Scan for the cell matching the given text and deliver its (x, y) coordinate at center. 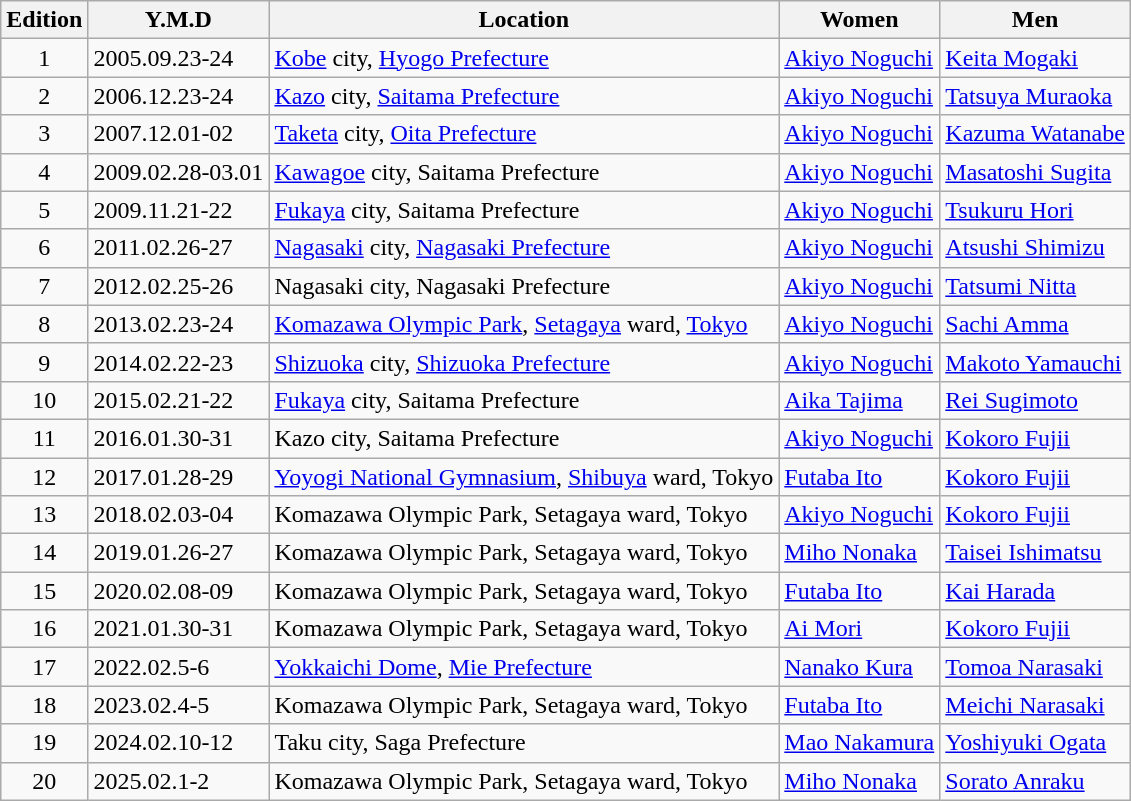
Men (1036, 20)
Ai Mori (860, 629)
Aika Tajima (860, 400)
Tatsuya Muraoka (1036, 96)
Masatoshi Sugita (1036, 172)
Mao Nakamura (860, 743)
2 (44, 96)
2006.12.23-24 (178, 96)
2007.12.01-02 (178, 134)
10 (44, 400)
Sachi Amma (1036, 324)
11 (44, 438)
14 (44, 553)
2013.02.23-24 (178, 324)
Taketa city, Oita Prefecture (524, 134)
18 (44, 705)
12 (44, 477)
6 (44, 248)
2018.02.03-04 (178, 515)
Taku city, Saga Prefecture (524, 743)
Y.M.D (178, 20)
Kobe city, Hyogo Prefecture (524, 58)
2009.02.28-03.01 (178, 172)
2023.02.4-5 (178, 705)
20 (44, 781)
Edition (44, 20)
4 (44, 172)
2020.02.08-09 (178, 591)
Kawagoe city, Saitama Prefecture (524, 172)
1 (44, 58)
9 (44, 362)
Rei Sugimoto (1036, 400)
2025.02.1-2 (178, 781)
Shizuoka city, Shizuoka Prefecture (524, 362)
Women (860, 20)
Taisei Ishimatsu (1036, 553)
Tatsumi Nitta (1036, 286)
15 (44, 591)
Meichi Narasaki (1036, 705)
2016.01.30-31 (178, 438)
7 (44, 286)
3 (44, 134)
2021.01.30-31 (178, 629)
2011.02.26-27 (178, 248)
Tsukuru Hori (1036, 210)
2009.11.21-22 (178, 210)
Kai Harada (1036, 591)
Yoyogi National Gymnasium, Shibuya ward, Tokyo (524, 477)
Tomoa Narasaki (1036, 667)
Makoto Yamauchi (1036, 362)
2012.02.25-26 (178, 286)
17 (44, 667)
Kazuma Watanabe (1036, 134)
2015.02.21-22 (178, 400)
13 (44, 515)
5 (44, 210)
2014.02.22-23 (178, 362)
16 (44, 629)
2022.02.5-6 (178, 667)
2024.02.10-12 (178, 743)
Nanako Kura (860, 667)
2019.01.26-27 (178, 553)
8 (44, 324)
Yoshiyuki Ogata (1036, 743)
Yokkaichi Dome, Mie Prefecture (524, 667)
Atsushi Shimizu (1036, 248)
19 (44, 743)
Sorato Anraku (1036, 781)
Location (524, 20)
2017.01.28-29 (178, 477)
Keita Mogaki (1036, 58)
2005.09.23-24 (178, 58)
